Capture the cell that displays the provided text and extract its [x, y] central coordinate. 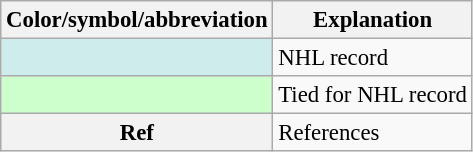
Tied for NHL record [372, 95]
Ref [137, 133]
NHL record [372, 58]
Explanation [372, 20]
References [372, 133]
Color/symbol/abbreviation [137, 20]
